Return the (x, y) coordinate for the center point of the cell that contains the specified text.  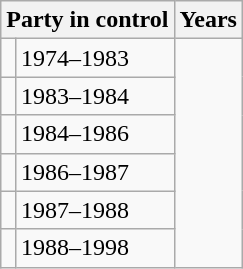
1983–1984 (94, 96)
1974–1983 (94, 58)
1986–1987 (94, 172)
Party in control (88, 20)
1988–1998 (94, 248)
1984–1986 (94, 134)
1987–1988 (94, 210)
Years (208, 20)
